Return the (X, Y) coordinate for the center point of the cell that contains the specified text.  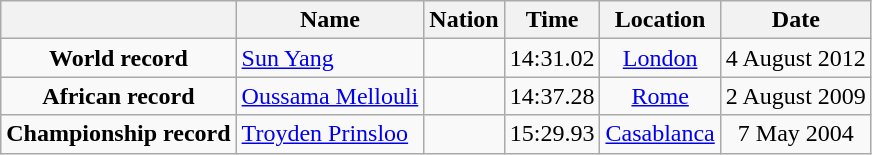
Casablanca (660, 134)
Oussama Mellouli (330, 96)
15:29.93 (552, 134)
London (660, 58)
African record (118, 96)
14:31.02 (552, 58)
Location (660, 20)
14:37.28 (552, 96)
Rome (660, 96)
7 May 2004 (796, 134)
4 August 2012 (796, 58)
Sun Yang (330, 58)
Troyden Prinsloo (330, 134)
Date (796, 20)
Championship record (118, 134)
Nation (464, 20)
2 August 2009 (796, 96)
Name (330, 20)
Time (552, 20)
World record (118, 58)
